From the cell containing the given text, extract its center point as (x, y) coordinate. 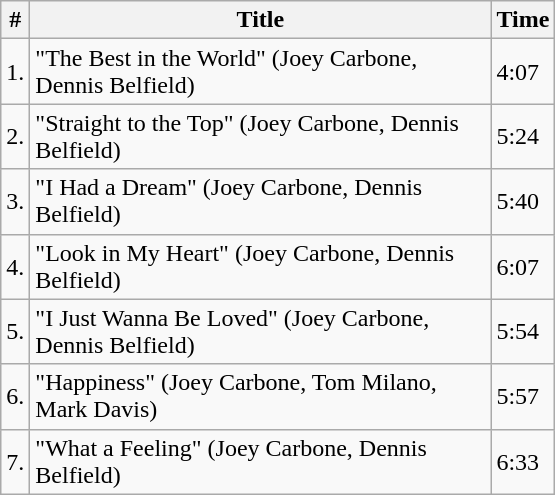
"Straight to the Top" (Joey Carbone, Dennis Belfield) (260, 136)
# (16, 20)
3. (16, 202)
4:07 (523, 72)
6:07 (523, 266)
6. (16, 396)
Time (523, 20)
5:57 (523, 396)
"I Had a Dream" (Joey Carbone, Dennis Belfield) (260, 202)
Title (260, 20)
5. (16, 332)
7. (16, 462)
6:33 (523, 462)
"I Just Wanna Be Loved" (Joey Carbone, Dennis Belfield) (260, 332)
5:54 (523, 332)
4. (16, 266)
1. (16, 72)
5:40 (523, 202)
5:24 (523, 136)
"Look in My Heart" (Joey Carbone, Dennis Belfield) (260, 266)
"What a Feeling" (Joey Carbone, Dennis Belfield) (260, 462)
"Happiness" (Joey Carbone, Tom Milano, Mark Davis) (260, 396)
2. (16, 136)
"The Best in the World" (Joey Carbone, Dennis Belfield) (260, 72)
